Identify which cell holds the provided text, then report its [X, Y] central coordinate. 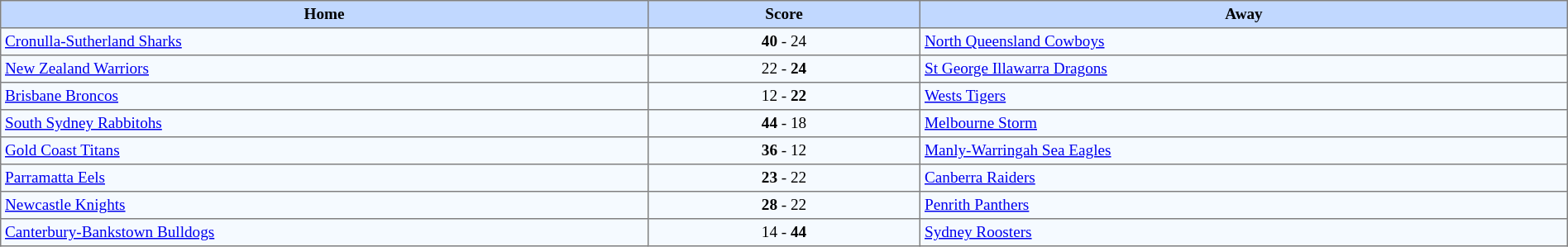
South Sydney Rabbitohs [324, 124]
Brisbane Broncos [324, 96]
Newcastle Knights [324, 205]
Canterbury-Bankstown Bulldogs [324, 233]
12 - 22 [784, 96]
23 - 22 [784, 178]
Away [1244, 15]
Manly-Warringah Sea Eagles [1244, 150]
Home [324, 15]
Gold Coast Titans [324, 150]
Cronulla-Sutherland Sharks [324, 41]
28 - 22 [784, 205]
St George Illawarra Dragons [1244, 69]
Score [784, 15]
Parramatta Eels [324, 178]
Canberra Raiders [1244, 178]
Melbourne Storm [1244, 124]
22 - 24 [784, 69]
40 - 24 [784, 41]
North Queensland Cowboys [1244, 41]
14 - 44 [784, 233]
Wests Tigers [1244, 96]
36 - 12 [784, 150]
New Zealand Warriors [324, 69]
44 - 18 [784, 124]
Sydney Roosters [1244, 233]
Penrith Panthers [1244, 205]
